Identify which cell holds the provided text, then report its [x, y] central coordinate. 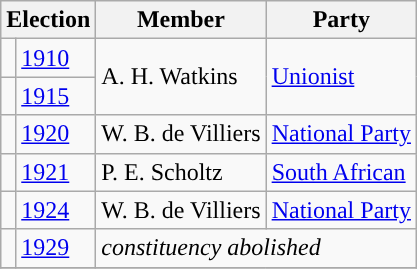
constituency abolished [256, 248]
South African [341, 172]
A. H. Watkins [181, 77]
Member [181, 20]
P. E. Scholtz [181, 172]
Unionist [341, 77]
Election [48, 20]
1915 [56, 96]
Party [341, 20]
1921 [56, 172]
1910 [56, 58]
1924 [56, 210]
1920 [56, 134]
1929 [56, 248]
